Find where the given text appears and provide that cell's center as [X, Y] coordinate. 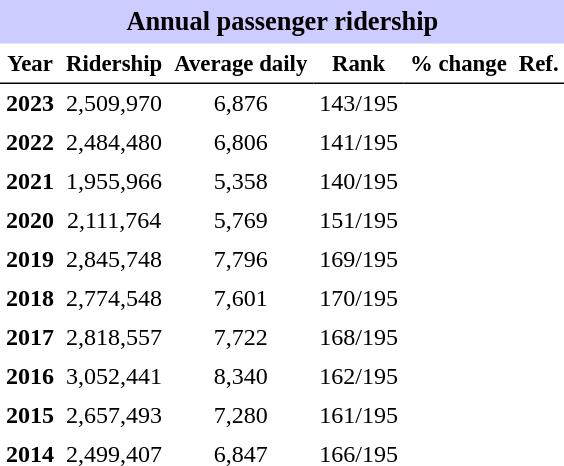
7,796 [240, 260]
2,657,493 [114, 416]
2015 [30, 416]
Rank [358, 64]
2018 [30, 298]
1,955,966 [114, 182]
2020 [30, 220]
6,876 [240, 104]
2,509,970 [114, 104]
7,601 [240, 298]
2019 [30, 260]
Ridership [114, 64]
8,340 [240, 376]
161/195 [358, 416]
2023 [30, 104]
Average daily [240, 64]
140/195 [358, 182]
2,818,557 [114, 338]
Year [30, 64]
5,769 [240, 220]
7,280 [240, 416]
162/195 [358, 376]
2021 [30, 182]
% change [458, 64]
151/195 [358, 220]
2,111,764 [114, 220]
169/195 [358, 260]
6,806 [240, 142]
2,484,480 [114, 142]
141/195 [358, 142]
143/195 [358, 104]
5,358 [240, 182]
2,774,548 [114, 298]
170/195 [358, 298]
3,052,441 [114, 376]
2017 [30, 338]
2016 [30, 376]
7,722 [240, 338]
2,845,748 [114, 260]
168/195 [358, 338]
2022 [30, 142]
